Find where the given text appears and provide that cell's center as [x, y] coordinate. 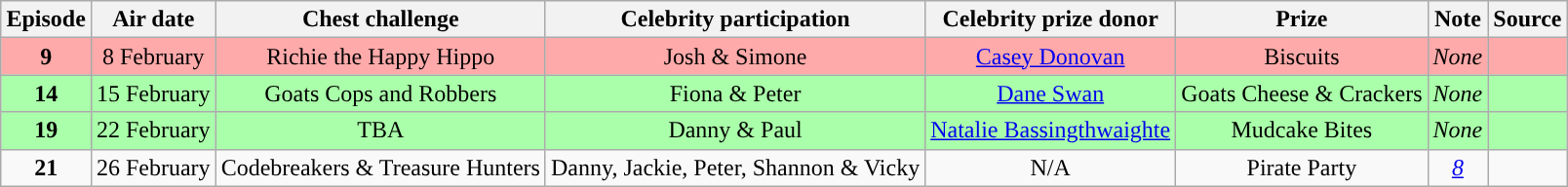
Josh & Simone [735, 56]
8 February [153, 56]
Danny, Jackie, Peter, Shannon & Vicky [735, 168]
Biscuits [1302, 56]
22 February [153, 131]
14 [46, 93]
Celebrity prize donor [1051, 19]
TBA [380, 131]
Episode [46, 19]
Goats Cheese & Crackers [1302, 93]
Source [1527, 19]
Dane Swan [1051, 93]
8 [1458, 168]
Casey Donovan [1051, 56]
Air date [153, 19]
26 February [153, 168]
Natalie Bassingthwaighte [1051, 131]
Codebreakers & Treasure Hunters [380, 168]
Pirate Party [1302, 168]
19 [46, 131]
Celebrity participation [735, 19]
9 [46, 56]
Goats Cops and Robbers [380, 93]
Prize [1302, 19]
Richie the Happy Hippo [380, 56]
21 [46, 168]
Danny & Paul [735, 131]
Mudcake Bites [1302, 131]
Fiona & Peter [735, 93]
N/A [1051, 168]
15 February [153, 93]
Note [1458, 19]
Chest challenge [380, 19]
